Capture the cell that displays the provided text and extract its [X, Y] central coordinate. 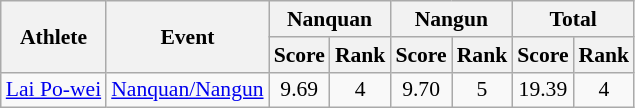
Nanquan [330, 19]
Athlete [54, 36]
Total [573, 19]
19.39 [542, 90]
Nangun [451, 19]
Lai Po-wei [54, 90]
Nanquan/Nangun [187, 90]
Event [187, 36]
9.70 [420, 90]
5 [482, 90]
9.69 [300, 90]
